Locate the cell with the specified text and output its (x, y) center coordinate. 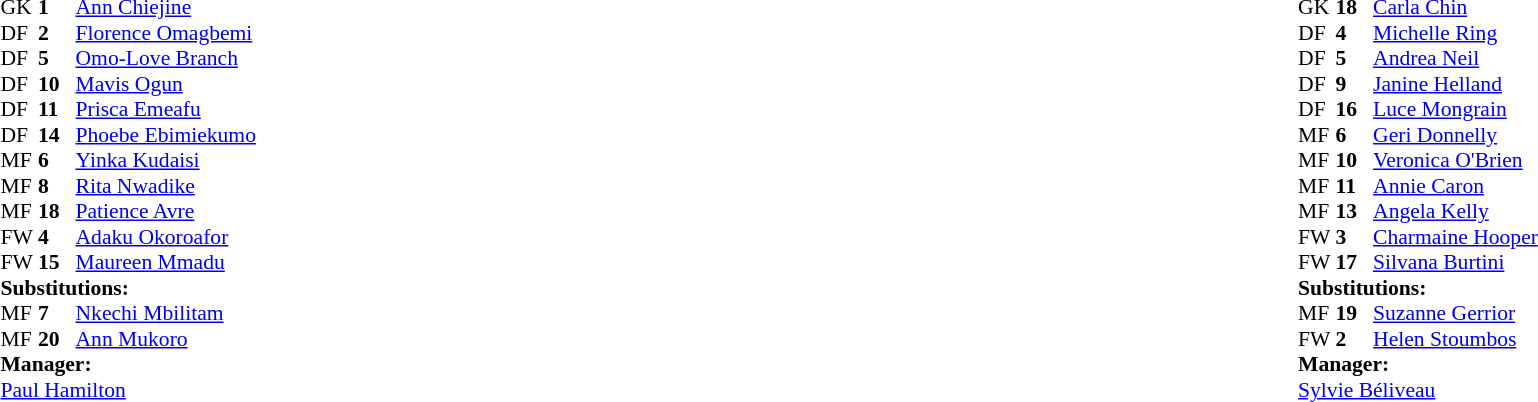
13 (1355, 211)
Adaku Okoroafor (166, 237)
17 (1355, 263)
Maureen Mmadu (166, 263)
Angela Kelly (1456, 211)
14 (57, 135)
Rita Nwadike (166, 186)
7 (57, 313)
Nkechi Mbilitam (166, 313)
Helen Stoumbos (1456, 339)
16 (1355, 109)
8 (57, 186)
Annie Caron (1456, 186)
Luce Mongrain (1456, 109)
Andrea Neil (1456, 59)
18 (57, 211)
Michelle Ring (1456, 33)
3 (1355, 237)
19 (1355, 313)
Mavis Ogun (166, 84)
Charmaine Hooper (1456, 237)
Ann Mukoro (166, 339)
Patience Avre (166, 211)
Prisca Emeafu (166, 109)
20 (57, 339)
9 (1355, 84)
Veronica O'Brien (1456, 161)
Silvana Burtini (1456, 263)
Florence Omagbemi (166, 33)
Suzanne Gerrior (1456, 313)
Omo-Love Branch (166, 59)
15 (57, 263)
Phoebe Ebimiekumo (166, 135)
Geri Donnelly (1456, 135)
Janine Helland (1456, 84)
Yinka Kudaisi (166, 161)
